Locate the cell with the specified text and output its (X, Y) center coordinate. 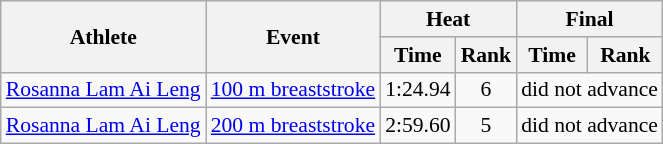
6 (486, 90)
Final (590, 19)
2:59.60 (418, 126)
5 (486, 126)
100 m breaststroke (293, 90)
200 m breaststroke (293, 126)
Heat (448, 19)
Event (293, 36)
Athlete (104, 36)
1:24.94 (418, 90)
